Return (x, y) of the center of cell containing provided text 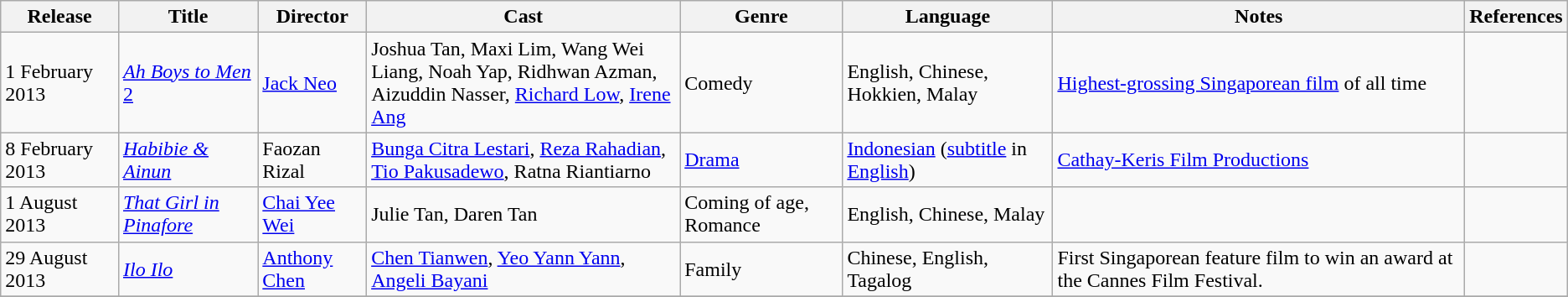
Indonesian (subtitle in English) (948, 159)
8 February 2013 (60, 159)
English, Chinese, Malay (948, 215)
References (1516, 17)
29 August 2013 (60, 268)
1 August 2013 (60, 215)
Chen Tianwen, Yeo Yann Yann, Angeli Bayani (524, 268)
Cast (524, 17)
Comedy (761, 82)
English, Chinese, Hokkien, Malay (948, 82)
Director (312, 17)
Faozan Rizal (312, 159)
Notes (1259, 17)
Chinese, English, Tagalog (948, 268)
Joshua Tan, Maxi Lim, Wang Wei Liang, Noah Yap, Ridhwan Azman, Aizuddin Nasser, Richard Low, Irene Ang (524, 82)
Bunga Citra Lestari, Reza Rahadian, Tio Pakusadewo, Ratna Riantiarno (524, 159)
Ilo Ilo (188, 268)
Ah Boys to Men 2 (188, 82)
Jack Neo (312, 82)
Genre (761, 17)
1 February 2013 (60, 82)
Highest-grossing Singaporean film of all time (1259, 82)
Habibie & Ainun (188, 159)
Title (188, 17)
Language (948, 17)
Chai Yee Wei (312, 215)
First Singaporean feature film to win an award at the Cannes Film Festival. (1259, 268)
Cathay-Keris Film Productions (1259, 159)
Coming of age, Romance (761, 215)
Release (60, 17)
Family (761, 268)
Julie Tan, Daren Tan (524, 215)
Drama (761, 159)
That Girl in Pinafore (188, 215)
Anthony Chen (312, 268)
